Search for the cell housing the specified text and yield its (X, Y) center coordinate. 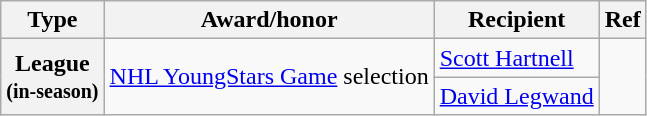
Award/honor (269, 20)
League(in-season) (52, 77)
David Legwand (516, 96)
Scott Hartnell (516, 58)
Recipient (516, 20)
Ref (622, 20)
Type (52, 20)
NHL YoungStars Game selection (269, 77)
